Pinpoint the cell where the given text exists, returning its (X, Y) midpoint coordinate. 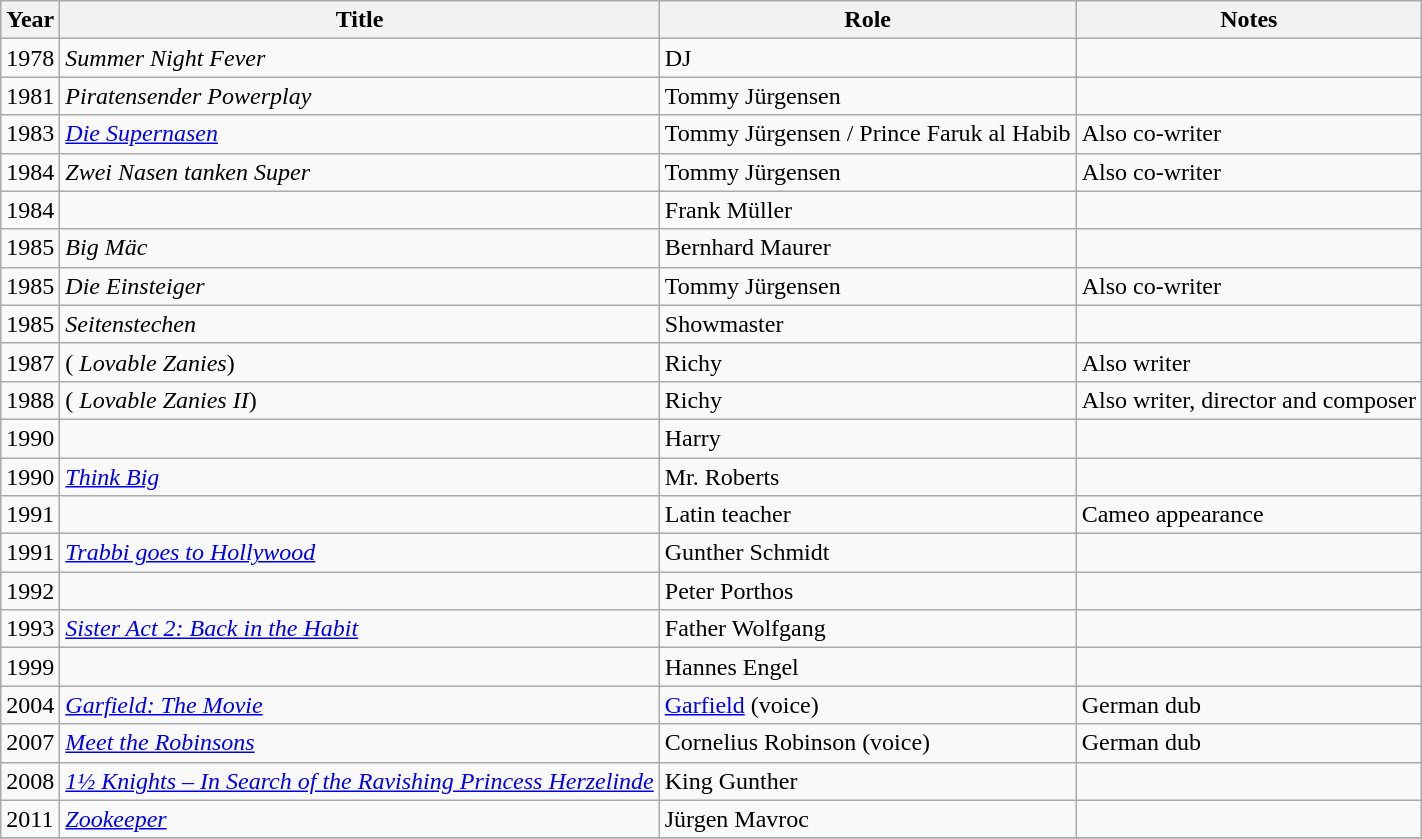
2011 (30, 819)
1993 (30, 629)
Piratensender Powerplay (360, 96)
Harry (868, 438)
Jürgen Mavroc (868, 819)
2008 (30, 781)
Zwei Nasen tanken Super (360, 172)
Also writer (1248, 362)
Cornelius Robinson (voice) (868, 743)
Year (30, 20)
Gunther Schmidt (868, 553)
2004 (30, 705)
( Lovable Zanies II) (360, 400)
1999 (30, 667)
Summer Night Fever (360, 58)
Big Mäc (360, 248)
Meet the Robinsons (360, 743)
Die Supernasen (360, 134)
Notes (1248, 20)
King Gunther (868, 781)
Mr. Roberts (868, 477)
1992 (30, 591)
Trabbi goes to Hollywood (360, 553)
Tommy Jürgensen / Prince Faruk al Habib (868, 134)
Father Wolfgang (868, 629)
1½ Knights – In Search of the Ravishing Princess Herzelinde (360, 781)
Also writer, director and composer (1248, 400)
1978 (30, 58)
1983 (30, 134)
Garfield: The Movie (360, 705)
DJ (868, 58)
1981 (30, 96)
Die Einsteiger (360, 286)
1988 (30, 400)
Hannes Engel (868, 667)
Frank Müller (868, 210)
Sister Act 2: Back in the Habit (360, 629)
Title (360, 20)
1987 (30, 362)
Showmaster (868, 324)
( Lovable Zanies) (360, 362)
Latin teacher (868, 515)
Bernhard Maurer (868, 248)
Peter Porthos (868, 591)
Seitenstechen (360, 324)
Cameo appearance (1248, 515)
Garfield (voice) (868, 705)
Zookeeper (360, 819)
2007 (30, 743)
Role (868, 20)
Think Big (360, 477)
